For the text-containing cell, return its midpoint in [X, Y] coordinate format. 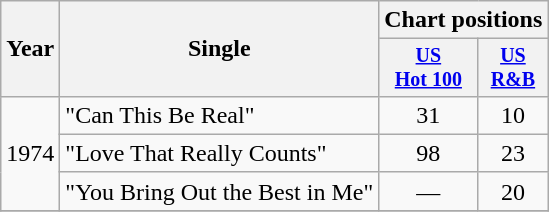
Year [30, 49]
"Love That Really Counts" [220, 153]
USR&B [513, 68]
98 [428, 153]
Single [220, 49]
— [428, 191]
20 [513, 191]
Chart positions [464, 20]
31 [428, 115]
"Can This Be Real" [220, 115]
USHot 100 [428, 68]
23 [513, 153]
"You Bring Out the Best in Me" [220, 191]
1974 [30, 153]
10 [513, 115]
